Return (X, Y) of the center of cell containing provided text 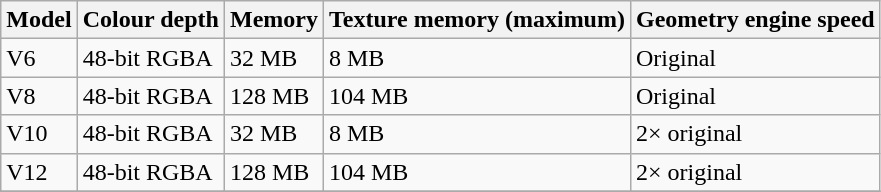
Colour depth (150, 20)
Memory (274, 20)
V12 (39, 172)
V10 (39, 134)
V6 (39, 58)
Model (39, 20)
Geometry engine speed (755, 20)
Texture memory (maximum) (476, 20)
V8 (39, 96)
